Locate the cell with the specified text and output its (x, y) center coordinate. 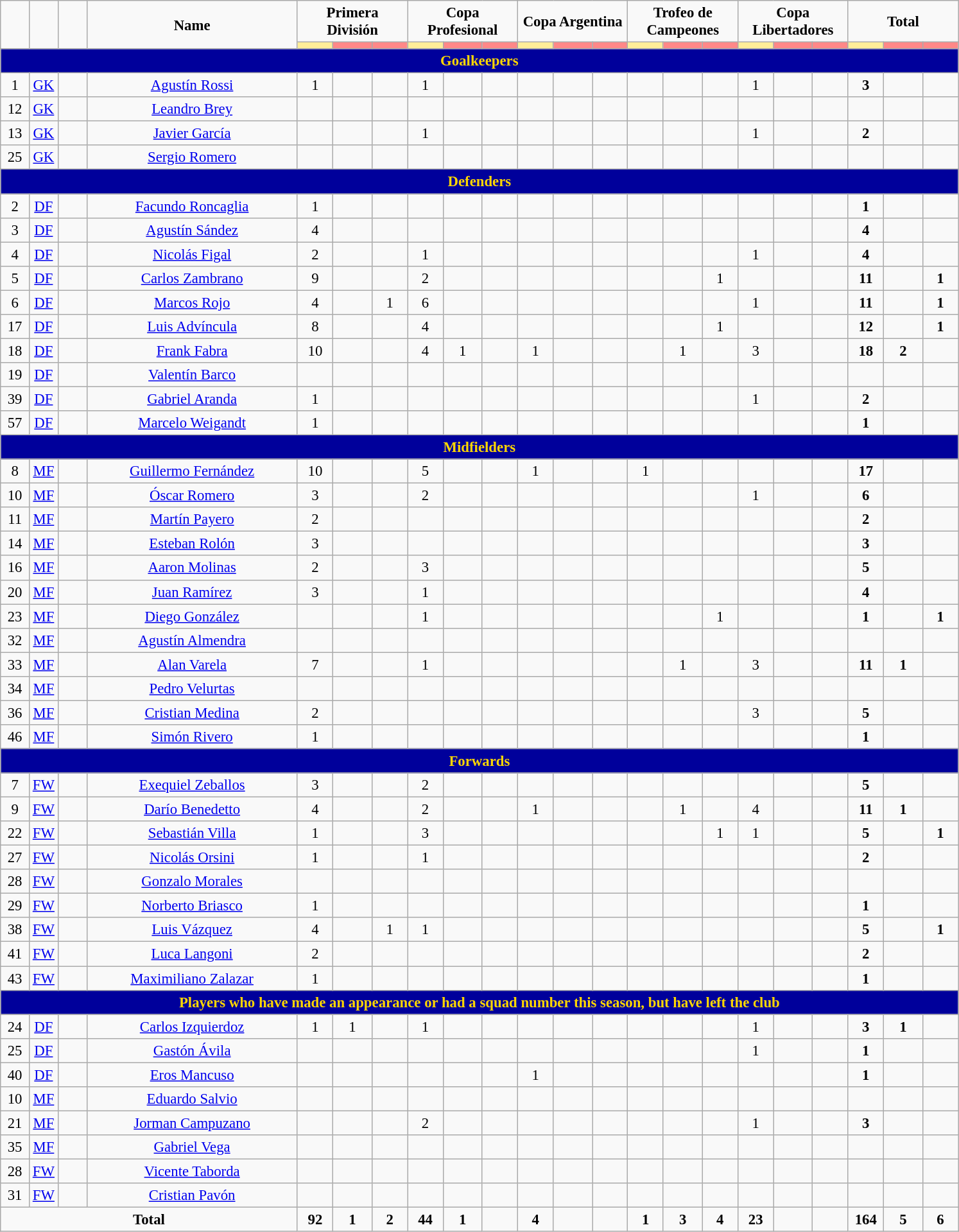
21 (15, 1123)
Simón Rivero (192, 737)
13 (15, 134)
Esteban Rolón (192, 544)
Norberto Briasco (192, 906)
40 (15, 1075)
Name (192, 24)
Players who have made an appearance or had a squad number this season, but have left the club (479, 1002)
44 (425, 1220)
Nicolás Orsini (192, 858)
Forwards (479, 761)
Martín Payero (192, 519)
Agustín Almendra (192, 640)
Gastón Ávila (192, 1050)
41 (15, 954)
Pedro Velurtas (192, 689)
Marcos Rojo (192, 302)
Copa Argentina (573, 22)
Agustín Sández (192, 230)
19 (15, 375)
Trofeo de Campeones (683, 22)
Darío Benedetto (192, 810)
Luis Advíncula (192, 327)
Javier García (192, 134)
Alan Varela (192, 664)
Gabriel Vega (192, 1147)
Exequiel Zeballos (192, 785)
Luca Langoni (192, 954)
164 (865, 1220)
Midfielders (479, 447)
Gonzalo Morales (192, 881)
Sergio Romero (192, 157)
35 (15, 1147)
46 (15, 737)
Primera División (352, 22)
Goalkeepers (479, 61)
38 (15, 930)
Guillermo Fernández (192, 471)
Eros Mancuso (192, 1075)
Nicolás Figal (192, 254)
27 (15, 858)
Cristian Pavón (192, 1195)
Leandro Brey (192, 109)
Valentín Barco (192, 375)
Carlos Izquierdoz (192, 1027)
Carlos Zambrano (192, 278)
57 (15, 423)
Juan Ramírez (192, 592)
Vicente Taborda (192, 1171)
Marcelo Weigandt (192, 423)
Defenders (479, 182)
36 (15, 713)
Eduardo Salvio (192, 1099)
24 (15, 1027)
Diego González (192, 616)
31 (15, 1195)
Sebastián Villa (192, 833)
Copa Profesional (463, 22)
34 (15, 689)
92 (315, 1220)
Aaron Molinas (192, 568)
20 (15, 592)
Agustín Rossi (192, 85)
29 (15, 906)
Copa Libertadores (793, 22)
Frank Fabra (192, 351)
Cristian Medina (192, 713)
Facundo Roncaglia (192, 206)
Óscar Romero (192, 496)
16 (15, 568)
22 (15, 833)
Luis Vázquez (192, 930)
43 (15, 978)
39 (15, 399)
Maximiliano Zalazar (192, 978)
Jorman Campuzano (192, 1123)
14 (15, 544)
33 (15, 664)
Gabriel Aranda (192, 399)
32 (15, 640)
